Pinpoint the cell where the given text exists, returning its [X, Y] midpoint coordinate. 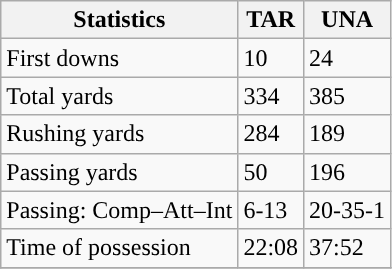
Rushing yards [120, 134]
Total yards [120, 96]
Passing: Comp–Att–Int [120, 210]
37:52 [348, 248]
196 [348, 172]
284 [271, 134]
22:08 [271, 248]
20-35-1 [348, 210]
Passing yards [120, 172]
189 [348, 134]
Time of possession [120, 248]
10 [271, 58]
334 [271, 96]
385 [348, 96]
50 [271, 172]
UNA [348, 20]
First downs [120, 58]
24 [348, 58]
TAR [271, 20]
Statistics [120, 20]
6-13 [271, 210]
